Capture the cell that displays the provided text and extract its [X, Y] central coordinate. 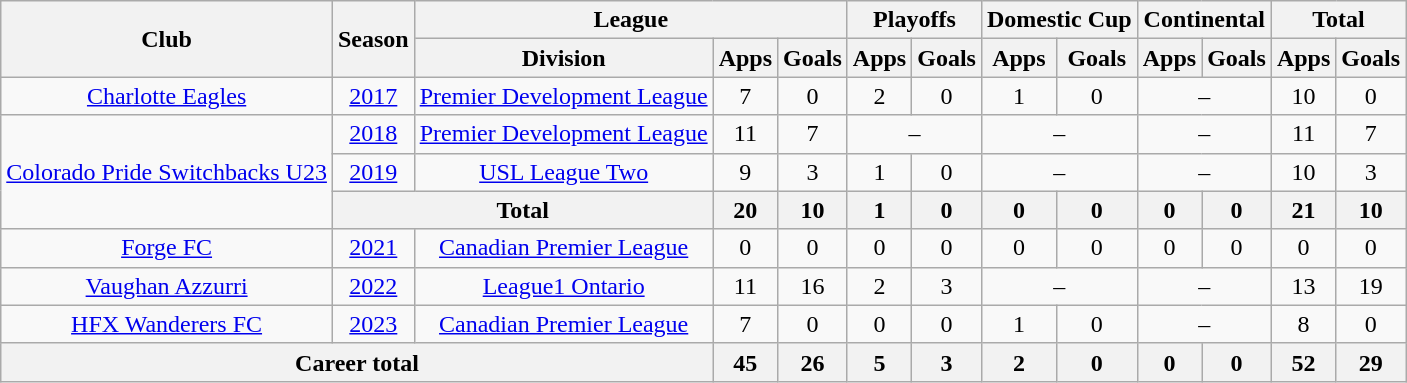
16 [813, 286]
45 [745, 362]
Vaughan Azzurri [167, 286]
2023 [373, 324]
52 [1303, 362]
20 [745, 210]
League1 Ontario [564, 286]
2018 [373, 134]
League [630, 20]
2017 [373, 96]
13 [1303, 286]
2019 [373, 172]
Charlotte Eagles [167, 96]
9 [745, 172]
26 [813, 362]
USL League Two [564, 172]
5 [879, 362]
2022 [373, 286]
HFX Wanderers FC [167, 324]
2021 [373, 248]
Division [564, 58]
Continental [1204, 20]
8 [1303, 324]
Playoffs [914, 20]
21 [1303, 210]
Forge FC [167, 248]
Colorado Pride Switchbacks U23 [167, 172]
19 [1371, 286]
Domestic Cup [1059, 20]
29 [1371, 362]
Career total [357, 362]
Club [167, 39]
Season [373, 39]
